Output the (x, y) coordinate of the center of the cell containing the given text.  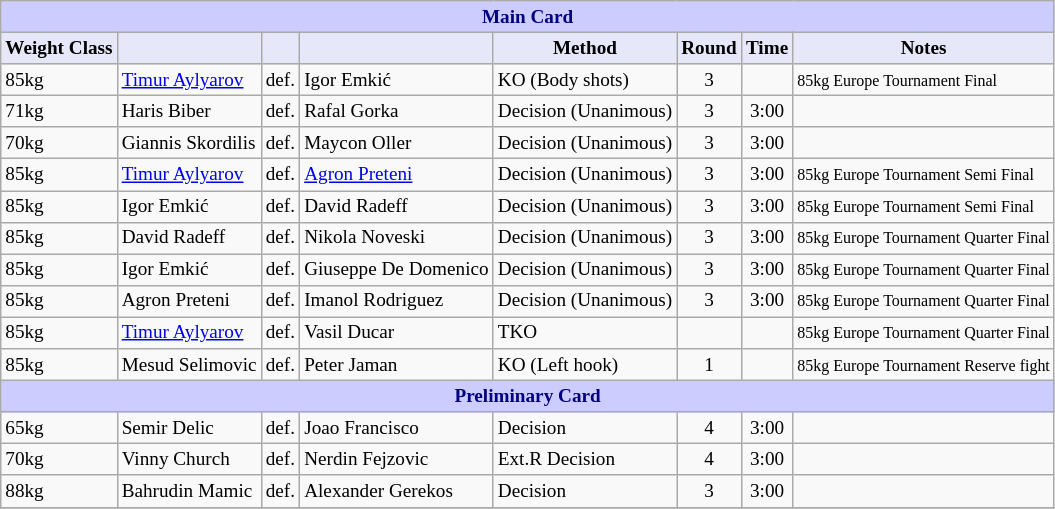
KO (Left hook) (584, 365)
Haris Biber (189, 111)
Maycon Oller (397, 143)
Notes (924, 48)
Time (766, 48)
Giuseppe De Domenico (397, 270)
Preliminary Card (528, 396)
Vasil Ducar (397, 333)
Rafal Gorka (397, 111)
88kg (59, 491)
Main Card (528, 17)
Round (710, 48)
Weight Class (59, 48)
85kg Europe Tournament Final (924, 80)
Bahrudin Mamic (189, 491)
KO (Body shots) (584, 80)
Semir Delic (189, 428)
Peter Jaman (397, 365)
Method (584, 48)
71kg (59, 111)
Ext.R Decision (584, 460)
1 (710, 365)
TKO (584, 333)
Nikola Noveski (397, 238)
Mesud Selimovic (189, 365)
65kg (59, 428)
Giannis Skordilis (189, 143)
Alexander Gerekos (397, 491)
85kg Europe Tournament Reserve fight (924, 365)
Imanol Rodriguez (397, 301)
Vinny Church (189, 460)
Joao Francisco (397, 428)
Nerdin Fejzovic (397, 460)
